Identify which cell holds the provided text, then report its (x, y) central coordinate. 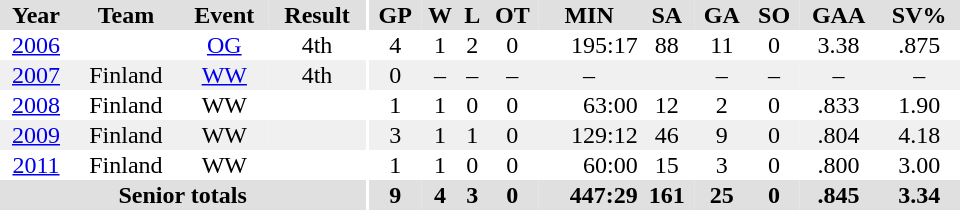
63:00 (589, 105)
447:29 (589, 195)
GP (396, 15)
.845 (839, 195)
SO (774, 15)
SA (666, 15)
L (472, 15)
46 (666, 135)
4.18 (919, 135)
3.34 (919, 195)
2009 (36, 135)
11 (722, 45)
2011 (36, 165)
.833 (839, 105)
.875 (919, 45)
2008 (36, 105)
MIN (589, 15)
Event (224, 15)
GA (722, 15)
Team (126, 15)
.800 (839, 165)
129:12 (589, 135)
15 (666, 165)
12 (666, 105)
195:17 (589, 45)
2006 (36, 45)
3.38 (839, 45)
W (440, 15)
60:00 (589, 165)
Senior totals (182, 195)
OG (224, 45)
SV% (919, 15)
OT (512, 15)
161 (666, 195)
Year (36, 15)
1.90 (919, 105)
88 (666, 45)
2007 (36, 75)
3.00 (919, 165)
25 (722, 195)
GAA (839, 15)
.804 (839, 135)
Result (318, 15)
